Find where the given text appears and provide that cell's center as [X, Y] coordinate. 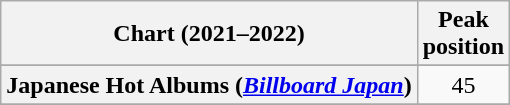
Japanese Hot Albums (Billboard Japan) [209, 85]
45 [463, 85]
Chart (2021–2022) [209, 34]
Peakposition [463, 34]
